From the cell containing the given text, extract its center point as [x, y] coordinate. 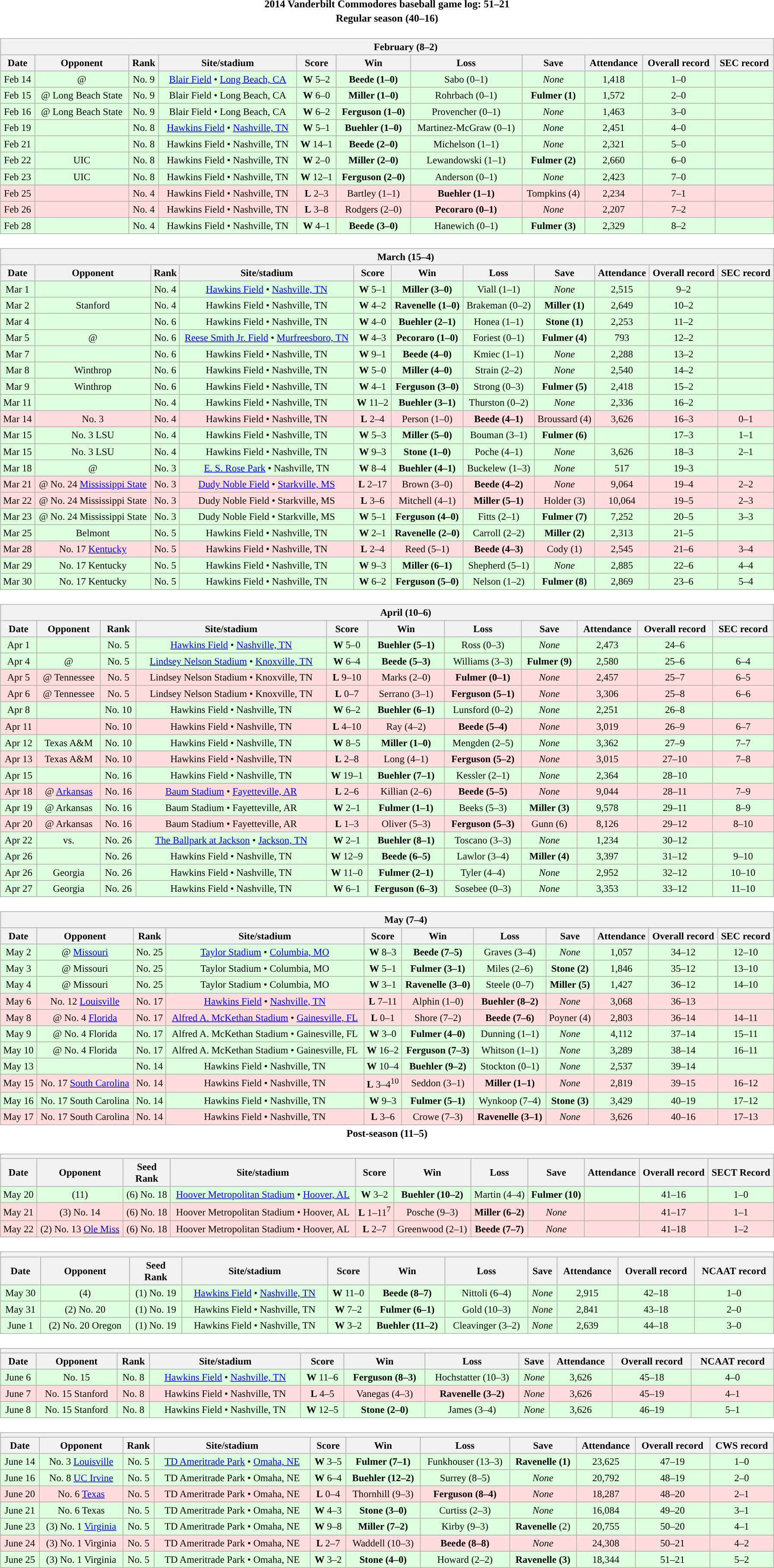
L 3–8 [317, 209]
No. 8 UC Irvine [81, 1478]
Beede (5–3) [406, 662]
Long (4–1) [406, 759]
2,803 [621, 1018]
Stone (1–0) [427, 452]
Lunsford (0–2) [483, 710]
Feb 22 [18, 160]
Bartley (1–1) [373, 193]
Fulmer (7–1) [383, 1462]
42–18 [656, 1293]
Buehler (10–2) [432, 1195]
Feb 28 [18, 226]
29–11 [675, 808]
43–18 [656, 1309]
Whitson (1–1) [510, 1050]
2,234 [613, 193]
L 3–410 [383, 1083]
47–19 [672, 1462]
Alphin (1–0) [438, 1001]
2,418 [622, 387]
8–2 [679, 226]
Mar 9 [18, 387]
37–14 [683, 1034]
No. 15 [77, 1377]
40–16 [683, 1117]
Howard (2–2) [465, 1559]
Fitts (2–1) [498, 516]
W 11–6 [322, 1377]
25–6 [675, 662]
2,660 [613, 160]
44–18 [656, 1325]
Ross (0–3) [483, 645]
Tyler (4–4) [483, 872]
March (15–4) [387, 257]
28–11 [675, 791]
Sosebee (0–3) [483, 889]
L 0–4 [328, 1494]
Lewandowski (1–1) [466, 160]
17–3 [683, 435]
Ferguson (2–0) [373, 177]
25–7 [675, 677]
36–13 [683, 1001]
7–7 [743, 743]
W 19–1 [347, 775]
Reese Smith Jr. Field • Murfreesboro, TN [266, 338]
June 24 [20, 1543]
9,044 [607, 791]
5–2 [742, 1559]
7,252 [622, 516]
Mar 2 [18, 305]
Fulmer (6–1) [407, 1309]
36–12 [683, 985]
Anderson (0–1) [466, 177]
L 0–7 [347, 694]
33–12 [675, 889]
16–3 [683, 419]
Holder (3) [565, 500]
50–21 [672, 1543]
Ferguson (8–3) [384, 1377]
Brakeman (0–2) [498, 305]
Apr 15 [19, 775]
9,578 [607, 808]
50–20 [672, 1527]
Beede (8–7) [407, 1293]
Miles (2–6) [510, 969]
32–12 [675, 872]
2,580 [607, 662]
Buehler (11–2) [407, 1325]
2,321 [613, 144]
26–8 [675, 710]
June 7 [18, 1393]
February (8–2) [387, 47]
June 20 [20, 1494]
12–2 [683, 338]
Mitchell (4–1) [427, 500]
Apr 11 [19, 726]
Fulmer (3) [553, 226]
Toscano (3–3) [483, 840]
W 8–5 [347, 743]
18,287 [606, 1494]
Surrey (8–5) [465, 1478]
Steele (0–7) [510, 985]
Beede (5–4) [483, 726]
W 14–1 [317, 144]
16–12 [746, 1083]
Mar 14 [18, 419]
Buckelew (1–3) [498, 468]
CWS record [742, 1445]
Fulmer (9) [549, 662]
Wynkoop (7–4) [510, 1100]
11–2 [683, 321]
27–10 [675, 759]
Miller (5–1) [498, 500]
Poche (4–1) [498, 452]
1–2 [741, 1229]
2,207 [613, 209]
Apr 18 [19, 791]
6–4 [743, 662]
Ferguson (4–0) [427, 516]
15–11 [746, 1034]
L 2–17 [372, 484]
Ferguson (5–2) [483, 759]
Beede (7–7) [499, 1229]
36–14 [683, 1018]
13–10 [746, 969]
Brown (3–0) [427, 484]
10–2 [683, 305]
7–9 [743, 791]
W 3–0 [383, 1034]
Mar 18 [18, 468]
2,885 [622, 565]
Sabo (0–1) [466, 79]
Buehler (3–1) [427, 403]
Martinez-McGraw (0–1) [466, 128]
W 8–3 [383, 952]
Thornhill (9–3) [383, 1494]
3,306 [607, 694]
W 11–2 [372, 403]
May 6 [19, 1001]
Feb 25 [18, 193]
Seddon (3–1) [438, 1083]
Apr 1 [19, 645]
Dunning (1–1) [510, 1034]
May 17 [19, 1117]
Apr 20 [19, 824]
Ravenelle (3–0) [438, 985]
June 23 [20, 1527]
6–0 [679, 160]
E. S. Rose Park • Nashville, TN [266, 468]
May 13 [19, 1066]
Broussard (4) [565, 419]
April (10–6) [387, 613]
W 4–0 [372, 321]
1,057 [621, 952]
Foriest (0–1) [498, 338]
9,064 [622, 484]
29–12 [675, 824]
6–7 [743, 726]
Cleavinger (3–2) [486, 1325]
Beede (4–1) [498, 419]
14–10 [746, 985]
Beede (4–3) [498, 549]
2,952 [607, 872]
15–2 [683, 387]
May 15 [19, 1083]
Miller (1–1) [510, 1083]
51–21 [672, 1559]
39–15 [683, 1083]
Provencher (0–1) [466, 112]
L 2–3 [317, 193]
3,429 [621, 1100]
2,515 [622, 289]
Posche (9–3) [432, 1212]
Stone (1) [565, 321]
Beede (7–5) [438, 952]
Miller (5–0) [427, 435]
21–6 [683, 549]
Mar 8 [18, 370]
Mar 21 [18, 484]
Hochstatter (10–3) [472, 1377]
Reed (5–1) [427, 549]
34–12 [683, 952]
40–19 [683, 1100]
L 4–5 [322, 1393]
19–5 [683, 500]
Crowe (7–3) [438, 1117]
Apr 6 [19, 694]
2,451 [613, 128]
2,288 [622, 354]
1,234 [607, 840]
Apr 12 [19, 743]
Michelson (1–1) [466, 144]
17–13 [746, 1117]
10–10 [743, 872]
L 4–10 [347, 726]
Buehler (12–2) [383, 1478]
Ferguson (5–1) [483, 694]
Pecoraro (0–1) [466, 209]
Miller (3) [549, 808]
Ravenelle (3–1) [510, 1117]
Fulmer (2) [553, 160]
Buehler (1–1) [466, 193]
May 20 [19, 1195]
Killian (2–6) [406, 791]
Vanegas (4–3) [384, 1393]
Ferguson (3–0) [427, 387]
Honea (1–1) [498, 321]
Mar 1 [18, 289]
41–16 [674, 1195]
20,755 [606, 1527]
Fulmer (1) [553, 95]
21–5 [683, 533]
Buehler (7–1) [406, 775]
22–6 [683, 565]
1,572 [613, 95]
31–12 [675, 856]
Kessler (2–1) [483, 775]
Shepherd (5–1) [498, 565]
James (3–4) [472, 1410]
Fulmer (5–1) [438, 1100]
W 12–5 [322, 1410]
June 21 [20, 1511]
May 2 [19, 952]
L 7–11 [383, 1001]
Fulmer (1–1) [406, 808]
No. 12 Louisville [85, 1001]
Apr 19 [19, 808]
No. 3 Louisville [81, 1462]
3,289 [621, 1050]
Stone (2) [570, 969]
Feb 15 [18, 95]
W 16–2 [383, 1050]
L 1–3 [347, 824]
2,423 [613, 177]
Fulmer (5) [565, 387]
41–17 [674, 1212]
1,463 [613, 112]
W 3–5 [328, 1462]
48–19 [672, 1478]
19–4 [683, 484]
Beede (2–0) [373, 144]
Ravenelle (1–0) [427, 305]
June 8 [18, 1410]
W 8–4 [372, 468]
5–4 [745, 582]
Nelson (1–2) [498, 582]
Person (1–0) [427, 419]
Buehler (4–1) [427, 468]
Fulmer (0–1) [483, 677]
Mar 4 [18, 321]
The Ballpark at Jackson • Jackson, TN [231, 840]
Feb 26 [18, 209]
Miller (3–0) [427, 289]
Curtiss (2–3) [465, 1511]
W 5–2 [317, 79]
Ferguson (5–0) [427, 582]
Buehler (1–0) [373, 128]
W 3–1 [383, 985]
L 1–117 [374, 1212]
Greenwood (2–1) [432, 1229]
8–10 [743, 824]
39–14 [683, 1066]
2,329 [613, 226]
Stanford [92, 305]
Kmiec (1–1) [498, 354]
May 9 [19, 1034]
Ravenelle (2) [543, 1527]
Miller (6–2) [499, 1212]
Ferguson (8–4) [465, 1494]
2,869 [622, 582]
W 7–2 [348, 1309]
2,251 [607, 710]
Oliver (5–3) [406, 824]
4–2 [742, 1543]
14–11 [746, 1018]
Mar 11 [18, 403]
27–9 [675, 743]
Apr 22 [19, 840]
Beede (7–6) [510, 1018]
3,019 [607, 726]
Buehler (8–2) [510, 1001]
Buehler (8–1) [406, 840]
3,397 [607, 856]
3–3 [745, 516]
Rodgers (2–0) [373, 209]
1,427 [621, 985]
3,362 [607, 743]
(11) [80, 1195]
1,846 [621, 969]
June 25 [20, 1559]
Graves (3–4) [510, 952]
2,473 [607, 645]
28–10 [675, 775]
35–12 [683, 969]
2,537 [621, 1066]
2,313 [622, 533]
(3) No. 14 [80, 1212]
Beede (3–0) [373, 226]
Mar 22 [18, 500]
Carroll (2–2) [498, 533]
Serrano (3–1) [406, 694]
L 9–10 [347, 677]
Ferguson (5–3) [483, 824]
W 6–1 [347, 889]
Stone (3) [570, 1100]
(4) [85, 1293]
Apr 4 [19, 662]
May 3 [19, 969]
3,068 [621, 1001]
Fulmer (6) [565, 435]
May 30 [21, 1293]
Cody (1) [565, 549]
48–20 [672, 1494]
Ravenelle (3–2) [472, 1393]
793 [622, 338]
Mar 29 [18, 565]
26–9 [675, 726]
49–20 [672, 1511]
41–18 [674, 1229]
Stone (4–0) [383, 1559]
W 5–3 [372, 435]
Ray (4–2) [406, 726]
(2) No. 20 Oregon [85, 1325]
June 16 [20, 1478]
7–8 [743, 759]
18–3 [683, 452]
Tompkins (4) [553, 193]
2,364 [607, 775]
Shore (7–2) [438, 1018]
46–19 [652, 1410]
Buehler (5–1) [406, 645]
Ferguson (7–3) [438, 1050]
W 9–1 [372, 354]
2–3 [745, 500]
W 6–0 [317, 95]
L 0–1 [383, 1018]
4–4 [745, 565]
9–2 [683, 289]
Ferguson (6–3) [406, 889]
0–1 [745, 419]
Mar 7 [18, 354]
10,064 [622, 500]
2,819 [621, 1083]
Fulmer (3–1) [438, 969]
Waddell (10–3) [383, 1543]
2,457 [607, 677]
6–5 [743, 677]
Nittoli (6–4) [486, 1293]
13–2 [683, 354]
1,418 [613, 79]
7–2 [679, 209]
2,540 [622, 370]
Mar 23 [18, 516]
2–2 [745, 484]
May 22 [19, 1229]
Ravenelle (1) [543, 1462]
Viall (1–1) [498, 289]
W 2–0 [317, 160]
Stone (3–0) [383, 1511]
Ferguson (1–0) [373, 112]
May 21 [19, 1212]
W 9–8 [328, 1527]
(2) No. 13 Ole Miss [80, 1229]
June 14 [20, 1462]
Miller (7–2) [383, 1527]
Beede (6–5) [406, 856]
L 2–8 [347, 759]
2,649 [622, 305]
Gold (10–3) [486, 1309]
SECT Record [741, 1173]
May (7–4) [387, 920]
14–2 [683, 370]
Fulmer (7) [565, 516]
Mar 25 [18, 533]
Hanewich (0–1) [466, 226]
Feb 16 [18, 112]
38–14 [683, 1050]
Fulmer (10) [556, 1195]
Mar 30 [18, 582]
45–18 [652, 1377]
2,639 [587, 1325]
May 10 [19, 1050]
May 8 [19, 1018]
Beede (4–0) [427, 354]
3,353 [607, 889]
Stone (2–0) [384, 1410]
Beede (5–5) [483, 791]
Ravenelle (3) [543, 1559]
5–0 [679, 144]
Strong (0–3) [498, 387]
June 6 [18, 1377]
Miller (5) [570, 985]
Feb 23 [18, 177]
Apr 27 [19, 889]
20–5 [683, 516]
W 12–1 [317, 177]
5–1 [733, 1410]
4,112 [621, 1034]
Funkhouser (13–3) [465, 1462]
2,253 [622, 321]
Buehler (2–1) [427, 321]
8,126 [607, 824]
24,308 [606, 1543]
23–6 [683, 582]
11–10 [743, 889]
Feb 14 [18, 79]
Beede (8–8) [465, 1543]
Buehler (9–2) [438, 1066]
Martin (4–4) [499, 1195]
W 10–4 [383, 1066]
Miller (1) [565, 305]
23,625 [606, 1462]
20,792 [606, 1478]
vs. [69, 840]
7–1 [679, 193]
Marks (2–0) [406, 677]
Pecoraro (1–0) [427, 338]
Poyner (4) [570, 1018]
May 16 [19, 1100]
Apr 13 [19, 759]
7–0 [679, 177]
16–2 [683, 403]
Ravenelle (2–0) [427, 533]
Beede (4–2) [498, 484]
Fulmer (4–0) [438, 1034]
Miller (2–0) [373, 160]
2,841 [587, 1309]
Miller (4) [549, 856]
45–19 [652, 1393]
Buehler (6–1) [406, 710]
9–10 [743, 856]
Strain (2–2) [498, 370]
Beeks (5–3) [483, 808]
Apr 8 [19, 710]
2,915 [587, 1293]
Miller (2) [565, 533]
Stockton (0–1) [510, 1066]
24–6 [675, 645]
17–12 [746, 1100]
L 2–6 [347, 791]
3–4 [745, 549]
W 12–9 [347, 856]
Fulmer (2–1) [406, 872]
May 4 [19, 985]
Rohrbach (0–1) [466, 95]
2,336 [622, 403]
18,344 [606, 1559]
June 1 [21, 1325]
May 31 [21, 1309]
Beede (1–0) [373, 79]
Feb 19 [18, 128]
Lawlor (3–4) [483, 856]
Miller (4–0) [427, 370]
Thurston (0–2) [498, 403]
Fulmer (4) [565, 338]
25–8 [675, 694]
Mar 28 [18, 549]
16–11 [746, 1050]
12–10 [746, 952]
Belmont [92, 533]
Mengden (2–5) [483, 743]
Apr 5 [19, 677]
Williams (3–3) [483, 662]
(2) No. 20 [85, 1309]
8–9 [743, 808]
19–3 [683, 468]
Bouman (3–1) [498, 435]
Fulmer (8) [565, 582]
16,084 [606, 1511]
Miller (6–1) [427, 565]
Mar 5 [18, 338]
Kirby (9–3) [465, 1527]
517 [622, 468]
3–1 [742, 1511]
Feb 21 [18, 144]
W 4–2 [372, 305]
Gunn (6) [549, 824]
30–12 [675, 840]
6–6 [743, 694]
3,015 [607, 759]
2,545 [622, 549]
